Determine the (x, y) coordinate at the center of the cell enclosing the given text.  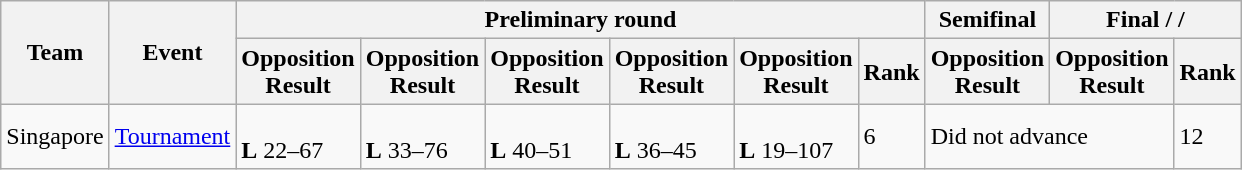
L 36–45 (671, 136)
L 19–107 (796, 136)
L 33–76 (422, 136)
L 22–67 (298, 136)
Tournament (172, 136)
L 40–51 (547, 136)
6 (892, 136)
Final / / (1146, 20)
Singapore (55, 136)
12 (1208, 136)
Team (55, 52)
Did not advance (1050, 136)
Preliminary round (580, 20)
Semifinal (987, 20)
Event (172, 52)
